Locate the cell with the specified text and output its [x, y] center coordinate. 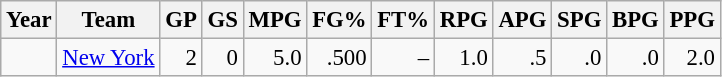
GP [181, 20]
.500 [340, 58]
BPG [636, 20]
RPG [464, 20]
FG% [340, 20]
FT% [404, 20]
New York [108, 58]
SPG [580, 20]
MPG [275, 20]
Year [29, 20]
1.0 [464, 58]
– [404, 58]
Team [108, 20]
5.0 [275, 58]
2.0 [692, 58]
2 [181, 58]
0 [222, 58]
GS [222, 20]
PPG [692, 20]
.5 [522, 58]
APG [522, 20]
